Detect which cell encompasses the target text, then output its (X, Y) center coordinate. 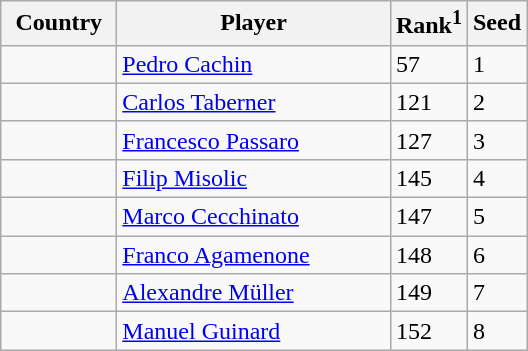
Alexandre Müller (254, 293)
3 (496, 140)
8 (496, 331)
5 (496, 217)
57 (428, 64)
Carlos Taberner (254, 102)
1 (496, 64)
6 (496, 255)
Seed (496, 24)
Filip Misolic (254, 178)
Player (254, 24)
121 (428, 102)
Franco Agamenone (254, 255)
Marco Cecchinato (254, 217)
127 (428, 140)
149 (428, 293)
145 (428, 178)
4 (496, 178)
Manuel Guinard (254, 331)
147 (428, 217)
Pedro Cachin (254, 64)
Country (59, 24)
Francesco Passaro (254, 140)
148 (428, 255)
Rank1 (428, 24)
7 (496, 293)
152 (428, 331)
2 (496, 102)
